Locate the cell with the specified text and output its [x, y] center coordinate. 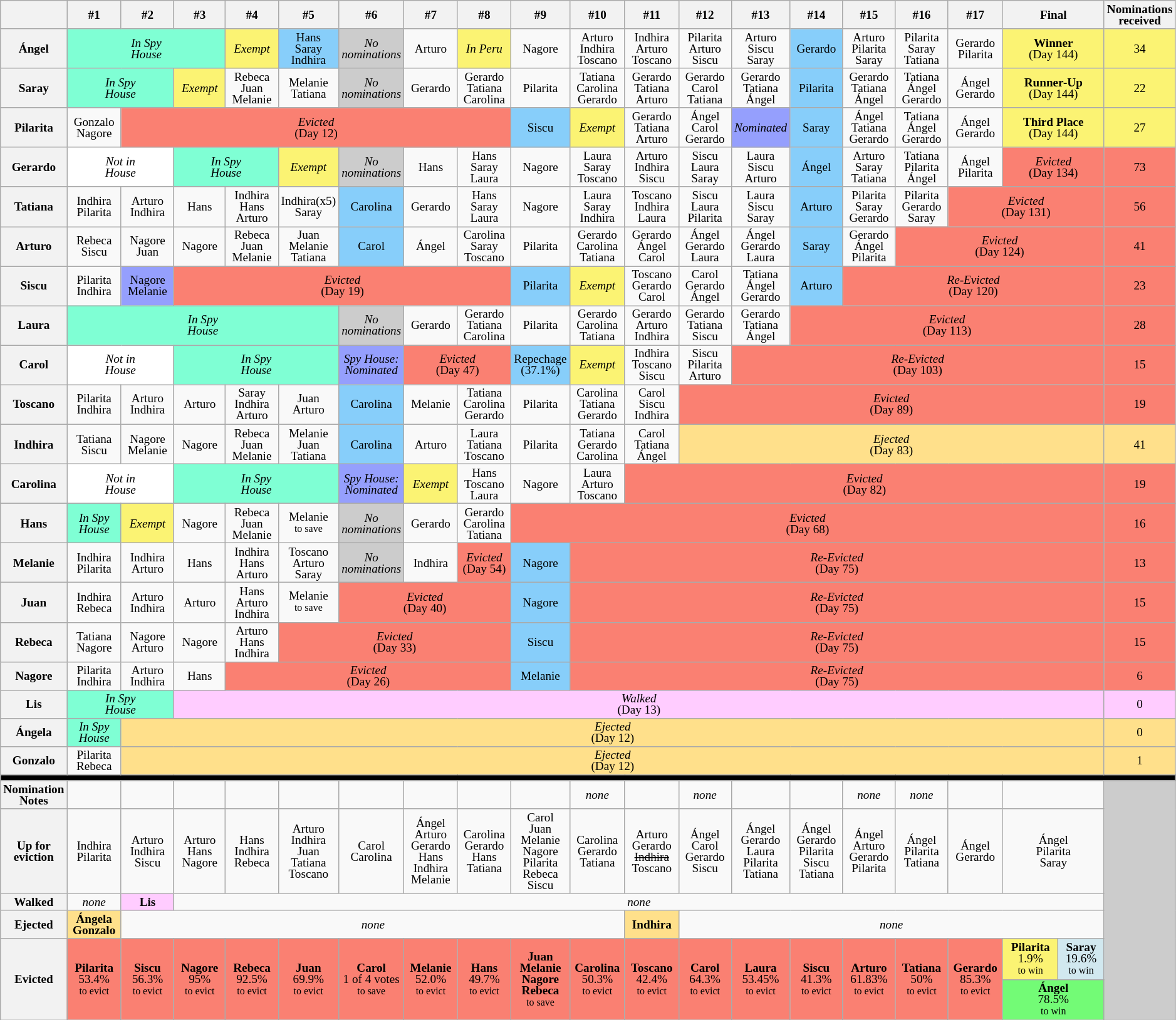
GerardoCarolTatiana [705, 88]
#4 [252, 15]
Toscano [34, 405]
CarolinaSarayToscano [484, 246]
ÁngelPilaritaTatiana [922, 851]
#2 [147, 15]
Nominated [761, 128]
Toscano42.4%to evict [652, 979]
Ángel 78.5%to win [1053, 1000]
NagoreArturo [147, 642]
34 [1140, 49]
Arturo61.83%to evict [869, 979]
#14 [816, 15]
#12 [705, 15]
ÁngelArturoGerardoHansIndhiraMelanie [431, 851]
Evicted [34, 979]
Carolina50.3%to evict [597, 979]
ArturoHansNagore [199, 851]
SarayIndhiraArturo [252, 405]
Pilarita 53.4%to evict [94, 979]
IndhiraRebeca [94, 603]
TatianaGerardoCarolina [597, 444]
JuanMelanieTatiana [308, 246]
Up foreviction [34, 851]
ToscanoArturoSaray [308, 563]
56 [1140, 207]
ArturoIndhiraToscano [597, 49]
ArturoIndhiraJuanTatianaToscano [308, 851]
Evicted(Day 134) [1053, 167]
MelanieJuanTatiana [308, 444]
Ejected [34, 925]
27 [1140, 128]
TatianaNagore [94, 642]
Evicted(Day 113) [947, 326]
Pilarita 1.9%to win [1030, 959]
#15 [869, 15]
Nagore 95%to evict [199, 979]
LauraArturoToscano [597, 484]
HansSarayIndhira [308, 49]
Runner-Up(Day 144) [1053, 88]
PilaritaArturoSiscu [705, 49]
MelanieTatiana [308, 88]
CarolJuanMelanieNagorePilaritaRebecaSiscu [541, 851]
Siscu 56.3%to evict [147, 979]
Final [1053, 15]
Gonzalo [34, 761]
#13 [761, 15]
JuanMelanieNagoreRebecato save [541, 979]
GonzaloNagore [94, 128]
ArturoSiscuSaray [761, 49]
Nominationsreceived [1140, 15]
Walked(Day 13) [639, 704]
22 [1140, 88]
Evicted(Day 19) [342, 286]
Repechage(37.1%) [541, 365]
Saray19.6%to win [1081, 959]
SiscuLauraPilarita [705, 207]
#17 [975, 15]
Tatiana50%to evict [922, 979]
28 [1140, 326]
LauraSarayIndhira [597, 207]
Tatiana [34, 207]
Ejected(Day 83) [891, 444]
73 [1140, 167]
NagoreJuan [147, 246]
ToscanoIndhiraLaura [652, 207]
RebecaSiscu [94, 246]
CarolinaGerardoHansTatiana [484, 851]
LauraSiscuArturo [761, 167]
SiscuLauraSaray [705, 167]
ÁngelGerardoLauraPilaritaTatiana [761, 851]
#11 [652, 15]
Re-Evicted(Day 120) [974, 286]
ÁngelPilarita [975, 167]
GerardoÁngelPilarita [869, 246]
Laura [34, 326]
HansIndhiraRebeca [252, 851]
ÁngelGerardoPilaritaSiscuTatiana [816, 851]
IndhiraArturoToscano [652, 49]
Re-Evicted(Day 103) [917, 365]
Laura53.45%to evict [761, 979]
CarolSiscuIndhira [652, 405]
ÁngelCarolGerardo [705, 128]
CarolGerardoÁngel [705, 286]
CarolinaGerardoTatiana [597, 851]
ÁngelPilaritaSaray [1053, 851]
TatianaSiscu [94, 444]
Evicted(Day 68) [808, 523]
PilaritaRebeca [94, 761]
#3 [199, 15]
Evicted(Day 47) [457, 365]
Evicted(Day 12) [316, 128]
#9 [541, 15]
ÁngelTatianaGerardo [869, 128]
ArturoPilaritaSaray [869, 49]
16 [1140, 523]
#10 [597, 15]
Hans49.7%to evict [484, 979]
Evicted(Day 89) [891, 405]
ArturoGerardoIndhiraToscano [652, 851]
Evicted(Day 131) [1026, 207]
ArturoHansIndhira [252, 642]
Evicted(Day 26) [368, 675]
Evicted(Day 54) [484, 563]
GerardoÁngelCarol [652, 246]
Gerardo85.3%to evict [975, 979]
Juan69.9%to evict [308, 979]
Nomination Notes [34, 794]
ÁngelArturoGerardoPilarita [869, 851]
Siscu41.3%to evict [816, 979]
CarolCarolina [372, 851]
Ángela [34, 732]
Third Place(Day 144) [1053, 128]
CarolTatianaÁngel [652, 444]
SiscuPilaritaArturo [705, 365]
Juan [34, 603]
Melanie52.0%to evict [431, 979]
HansArturoIndhira [252, 603]
PilaritaSarayTatiana [922, 49]
Evicted(Day 124) [1000, 246]
1 [1140, 761]
ÁngelCarolGerardoSiscu [705, 851]
IndhiraArturo [147, 563]
#8 [484, 15]
Evicted(Day 33) [395, 642]
Carol64.3%to evict [705, 979]
23 [1140, 286]
13 [1140, 563]
Evicted(Day 40) [425, 603]
LauraSiscuSaray [761, 207]
#5 [308, 15]
Rebeca 92.5%to evict [252, 979]
LauraSarayToscano [597, 167]
IndhiraToscanoSiscu [652, 365]
LauraTatianaToscano [484, 444]
GerardoPilarita [975, 49]
ÁngelaGonzalo [94, 925]
Walked [34, 902]
#1 [94, 15]
HansToscanoLaura [484, 484]
Evicted(Day 82) [865, 484]
#6 [372, 15]
#16 [922, 15]
PilaritaSarayGerardo [869, 207]
GerardoTatianaSiscu [705, 326]
6 [1140, 675]
#7 [431, 15]
Winner(Day 144) [1053, 49]
ToscanoGerardoCarol [652, 286]
Rebeca [34, 642]
In Peru [484, 49]
JuanArturo [308, 405]
TatianaPilaritaÁngel [922, 167]
Indhira(x5)Saray [308, 207]
GerardoArturoIndhira [652, 326]
PilaritaGerardoSaray [922, 207]
Carol1 of 4 votesto save [372, 979]
ArturoSarayTatiana [869, 167]
CarolinaTatianaGerardo [597, 405]
